Scan for the cell matching the given text and deliver its (x, y) coordinate at center. 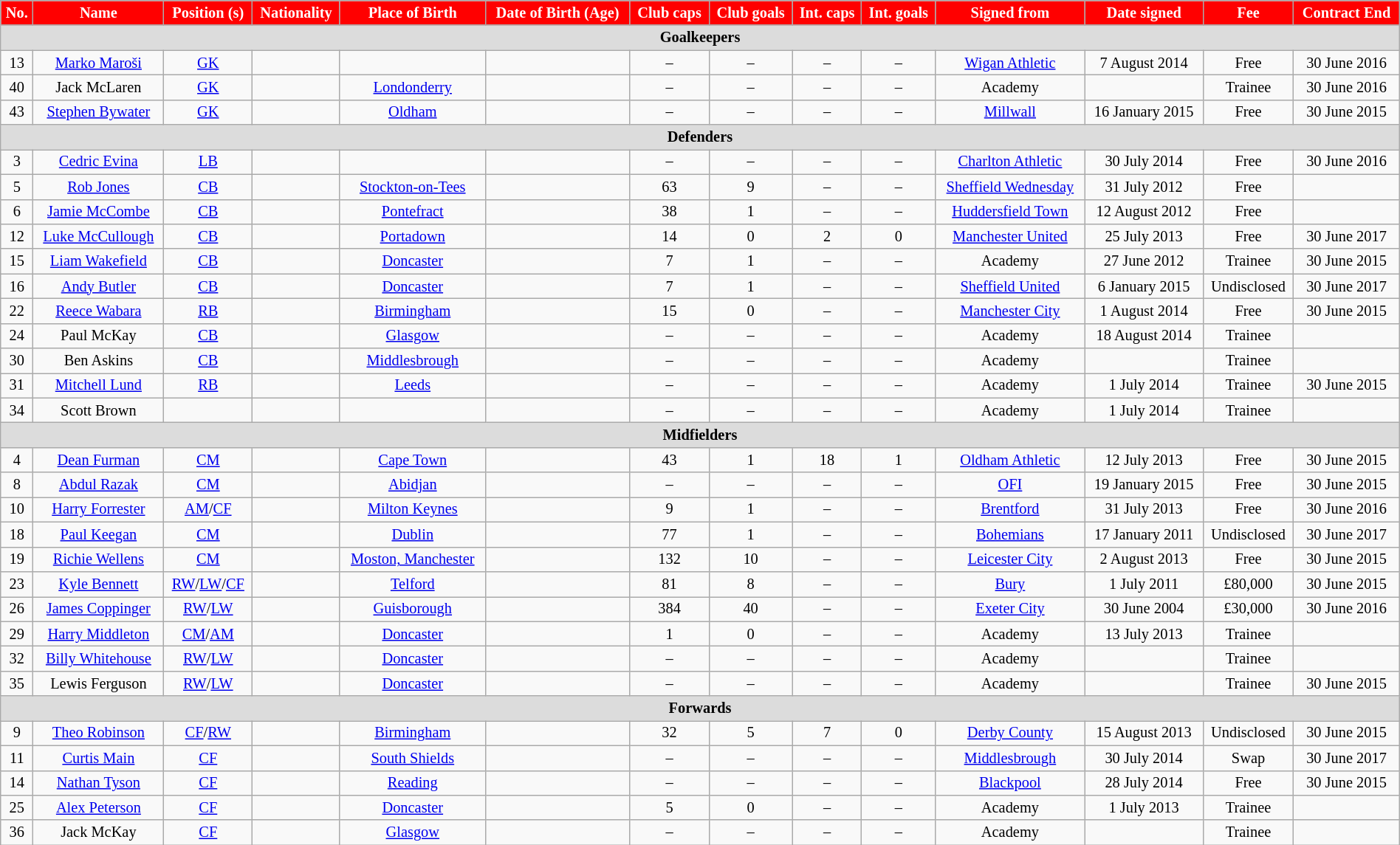
31 July 2013 (1144, 509)
2 (827, 236)
Oldham Athletic (1010, 460)
Int. caps (827, 13)
OFI (1010, 485)
£80,000 (1248, 584)
Contract End (1347, 13)
Manchester City (1010, 311)
LB (208, 162)
Cape Town (412, 460)
81 (669, 584)
38 (669, 212)
Jack McKay (99, 832)
Liam Wakefield (99, 261)
6 January 2015 (1144, 286)
Rob Jones (99, 187)
Stephen Bywater (99, 112)
12 July 2013 (1144, 460)
Millwall (1010, 112)
CM/AM (208, 634)
Fee (1248, 13)
Jack McLaren (99, 87)
36 (17, 832)
Theo Robinson (99, 733)
29 (17, 634)
Abidjan (412, 485)
3 (17, 162)
Abdul Razak (99, 485)
Exeter City (1010, 609)
Midfielders (700, 435)
18 August 2014 (1144, 336)
Paul McKay (99, 336)
2 August 2013 (1144, 559)
Kyle Bennett (99, 584)
Stockton-on-Tees (412, 187)
Richie Wellens (99, 559)
No. (17, 13)
Oldham (412, 112)
Club caps (669, 13)
25 (17, 807)
Dublin (412, 534)
Nathan Tyson (99, 783)
24 (17, 336)
16 January 2015 (1144, 112)
Milton Keynes (412, 509)
Reece Wabara (99, 311)
6 (17, 212)
Lewis Ferguson (99, 683)
31 (17, 385)
Charlton Athletic (1010, 162)
Moston, Manchester (412, 559)
Huddersfield Town (1010, 212)
Club goals (750, 13)
13 July 2013 (1144, 634)
30 June 2004 (1144, 609)
£30,000 (1248, 609)
Brentford (1010, 509)
Telford (412, 584)
Date signed (1144, 13)
17 January 2011 (1144, 534)
Sheffield Wednesday (1010, 187)
Scott Brown (99, 410)
Harry Middleton (99, 634)
13 (17, 63)
77 (669, 534)
27 June 2012 (1144, 261)
Marko Maroši (99, 63)
15 August 2013 (1144, 733)
35 (17, 683)
Signed from (1010, 13)
Name (99, 13)
Mitchell Lund (99, 385)
1 July 2011 (1144, 584)
Position (s) (208, 13)
RW/LW/CF (208, 584)
11 (17, 758)
Portadown (412, 236)
Alex Peterson (99, 807)
CF/RW (208, 733)
Jamie McCombe (99, 212)
Pontefract (412, 212)
Leeds (412, 385)
Goalkeepers (700, 38)
384 (669, 609)
19 January 2015 (1144, 485)
Sheffield United (1010, 286)
16 (17, 286)
Billy Whitehouse (99, 658)
1 July 2013 (1144, 807)
Luke McCullough (99, 236)
26 (17, 609)
Manchester United (1010, 236)
South Shields (412, 758)
Forwards (700, 708)
Curtis Main (99, 758)
34 (17, 410)
James Coppinger (99, 609)
Wigan Athletic (1010, 63)
Londonderry (412, 87)
28 July 2014 (1144, 783)
Leicester City (1010, 559)
Andy Butler (99, 286)
Harry Forrester (99, 509)
Ben Askins (99, 361)
Defenders (700, 137)
7 August 2014 (1144, 63)
Swap (1248, 758)
Int. goals (899, 13)
63 (669, 187)
132 (669, 559)
Reading (412, 783)
4 (17, 460)
Cedric Evina (99, 162)
12 (17, 236)
31 July 2012 (1144, 187)
Paul Keegan (99, 534)
23 (17, 584)
Bohemians (1010, 534)
30 (17, 361)
Dean Furman (99, 460)
12 August 2012 (1144, 212)
Blackpool (1010, 783)
Date of Birth (Age) (557, 13)
Place of Birth (412, 13)
Nationality (297, 13)
Guisborough (412, 609)
AM/CF (208, 509)
25 July 2013 (1144, 236)
19 (17, 559)
1 August 2014 (1144, 311)
22 (17, 311)
Bury (1010, 584)
Derby County (1010, 733)
